For the text-containing cell, return its midpoint in (x, y) coordinate format. 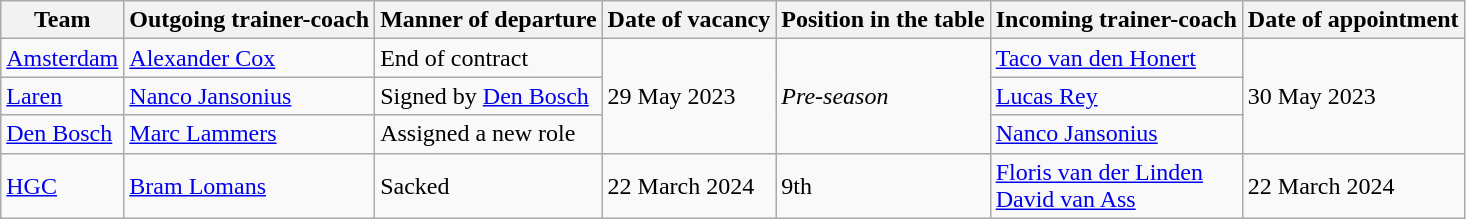
Position in the table (883, 20)
Assigned a new role (488, 134)
Team (62, 20)
Date of vacancy (689, 20)
Signed by Den Bosch (488, 96)
HGC (62, 186)
29 May 2023 (689, 96)
30 May 2023 (1353, 96)
Outgoing trainer-coach (250, 20)
Date of appointment (1353, 20)
Amsterdam (62, 58)
Taco van den Honert (1116, 58)
Bram Lomans (250, 186)
Manner of departure (488, 20)
Pre-season (883, 96)
Sacked (488, 186)
Den Bosch (62, 134)
Marc Lammers (250, 134)
Floris van der Linden David van Ass (1116, 186)
Alexander Cox (250, 58)
Incoming trainer-coach (1116, 20)
9th (883, 186)
Lucas Rey (1116, 96)
Laren (62, 96)
End of contract (488, 58)
